Identify which cell holds the provided text, then report its [x, y] central coordinate. 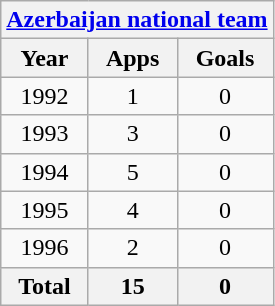
Total [45, 286]
1996 [45, 248]
5 [132, 172]
4 [132, 210]
Azerbaijan national team [137, 20]
1995 [45, 210]
Year [45, 58]
1 [132, 96]
1992 [45, 96]
2 [132, 248]
15 [132, 286]
3 [132, 134]
1993 [45, 134]
1994 [45, 172]
Goals [225, 58]
Apps [132, 58]
